For the text-containing cell, return its midpoint in [x, y] coordinate format. 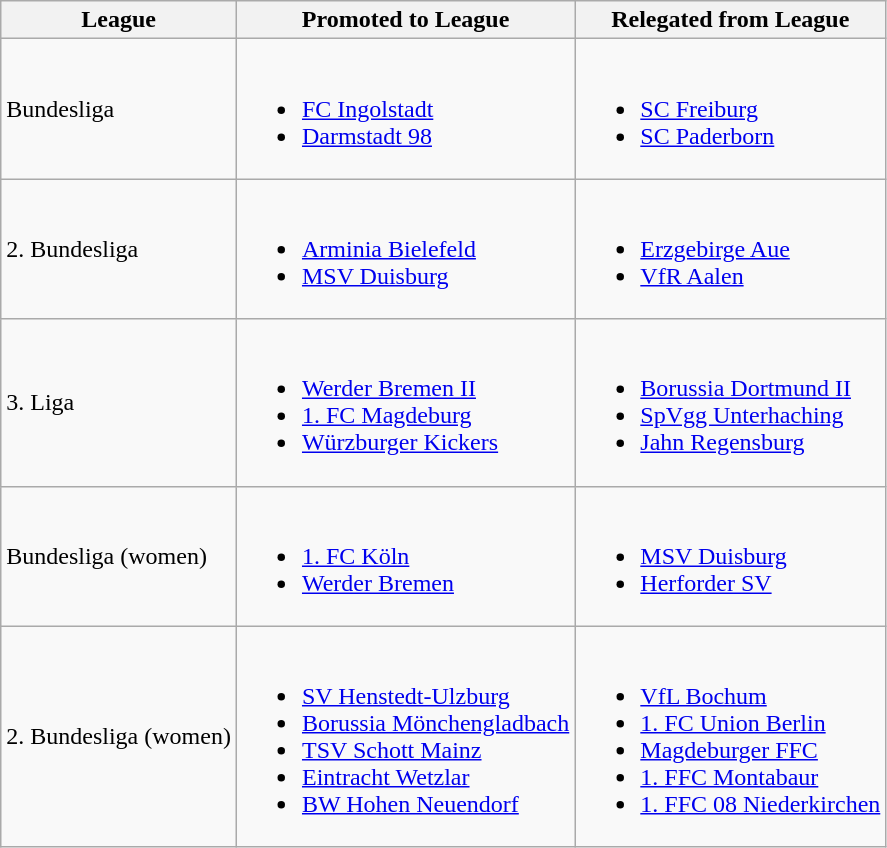
1. FC KölnWerder Bremen [405, 556]
Erzgebirge AueVfR Aalen [730, 249]
Arminia BielefeldMSV Duisburg [405, 249]
Borussia Dortmund IISpVgg UnterhachingJahn Regensburg [730, 402]
VfL Bochum1. FC Union BerlinMagdeburger FFC1. FFC Montabaur1. FFC 08 Niederkirchen [730, 736]
2. Bundesliga (women) [119, 736]
3. Liga [119, 402]
SV Henstedt-UlzburgBorussia MönchengladbachTSV Schott MainzEintracht WetzlarBW Hohen Neuendorf [405, 736]
FC IngolstadtDarmstadt 98 [405, 109]
2. Bundesliga [119, 249]
League [119, 20]
Promoted to League [405, 20]
Werder Bremen II1. FC MagdeburgWürzburger Kickers [405, 402]
Bundesliga [119, 109]
SC FreiburgSC Paderborn [730, 109]
Relegated from League [730, 20]
Bundesliga (women) [119, 556]
MSV DuisburgHerforder SV [730, 556]
